Scan for the cell matching the given text and deliver its (X, Y) coordinate at center. 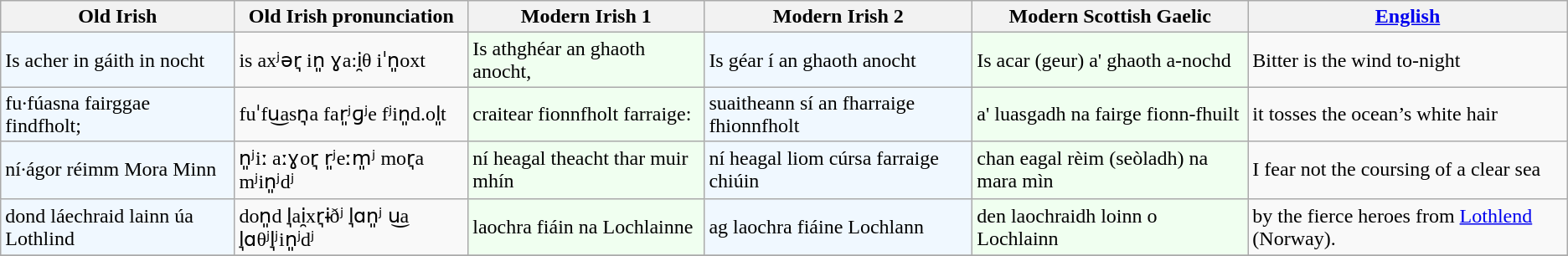
Modern Irish 1 (586, 17)
Modern Irish 2 (838, 17)
Old Irish pronunciation (352, 17)
dond láechraid lainn úa Lothlind (117, 227)
craitear fionnfholt farraige: (586, 114)
fuˈfu͜asn͉a far͈ʲɡʲe fʲin͈d.ol͈t (352, 114)
fu·fúasna fairggae findfholt; (117, 114)
it tosses the ocean’s white hair (1407, 114)
by the fierce heroes from Lothlend (Norway). (1407, 227)
is axʲər͉ in͈ ɣa:i̯θ iˈn͈oxt (352, 60)
Old Irish (117, 17)
Is géar í an ghaoth anocht (838, 60)
ní·ágor réimm Mora Minn (117, 170)
chan eagal rèim (seòladh) na mara mìn (1111, 170)
n͈ʲiː aːɣor͉ r͈ʲeːm͈ʲ mor͉a mʲin͈ʲdʲ (352, 170)
ní heagal liom cúrsa farraige chiúin (838, 170)
Modern Scottish Gaelic (1111, 17)
English (1407, 17)
Is acher in gáith in nocht (117, 60)
don͈d l͉ai̯xr͉ɨðʲ l͉ɑn͈ʲ u͜a l͉ɑθʲl͉ʲin͈ʲdʲ (352, 227)
ní heagal theacht thar muir mhín (586, 170)
suaitheann sí an fharraige fhionnfholt (838, 114)
Is acar (geur) a' ghaoth a-nochd (1111, 60)
a' luasgadh na fairge fionn-fhuilt (1111, 114)
I fear not the coursing of a clear sea (1407, 170)
laochra fiáin na Lochlainne (586, 227)
Is athghéar an ghaoth anocht, (586, 60)
Bitter is the wind to-night (1407, 60)
den laochraidh loinn o Lochlainn (1111, 227)
ag laochra fiáine Lochlann (838, 227)
